Search for the cell housing the specified text and yield its [x, y] center coordinate. 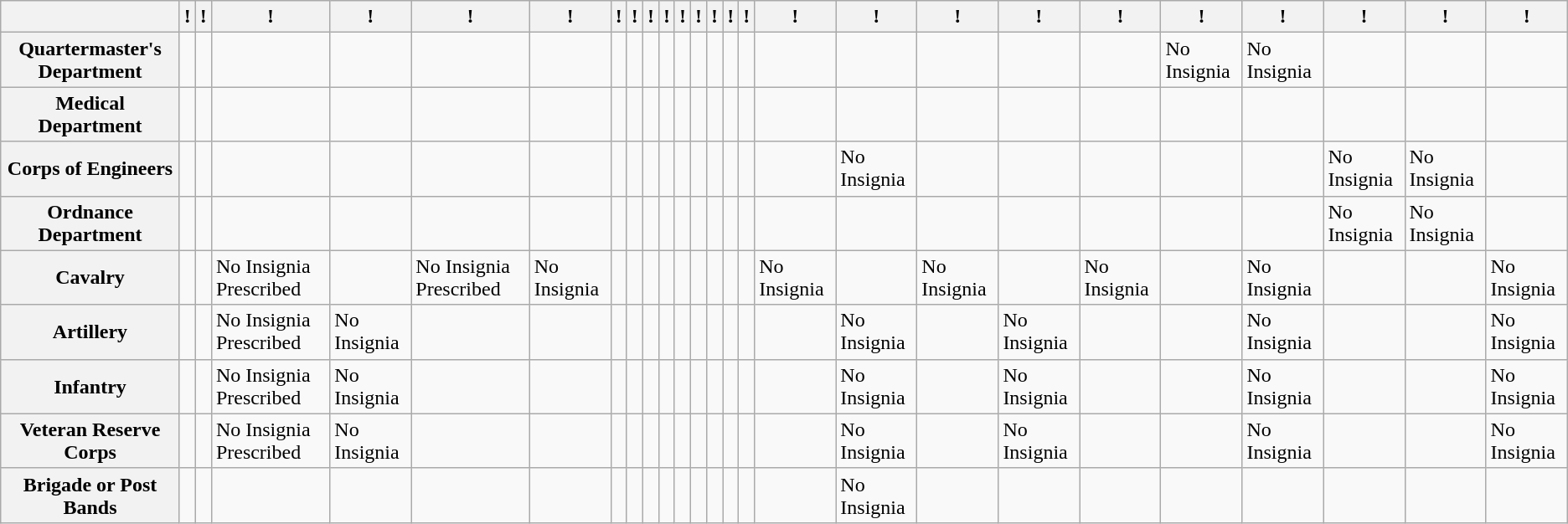
Artillery [90, 331]
Cavalry [90, 278]
Medical Department [90, 114]
Corps of Engineers [90, 169]
Infantry [90, 387]
Veteran Reserve Corps [90, 440]
Ordnance Department [90, 223]
Brigade or Post Bands [90, 496]
Quartermaster's Department [90, 60]
